From the cell containing the given text, extract its center point as [x, y] coordinate. 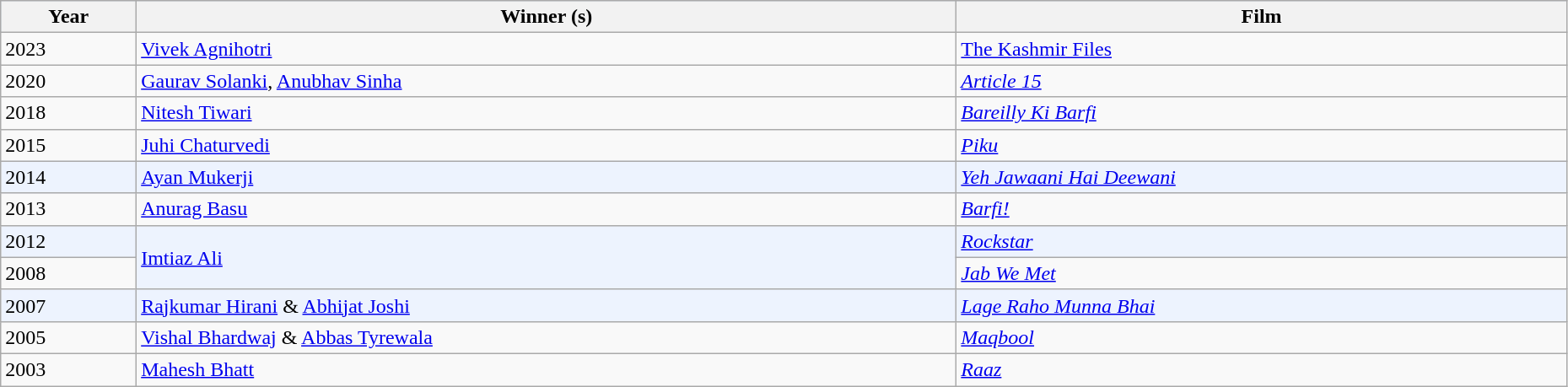
Piku [1262, 145]
2013 [69, 209]
2007 [69, 305]
Gaurav Solanki, Anubhav Sinha [547, 81]
Nitesh Tiwari [547, 113]
Film [1262, 17]
Raaz [1262, 369]
Mahesh Bhatt [547, 369]
2003 [69, 369]
Juhi Chaturvedi [547, 145]
Imtiaz Ali [547, 257]
Lage Raho Munna Bhai [1262, 305]
2005 [69, 337]
Article 15 [1262, 81]
Maqbool [1262, 337]
The Kashmir Files [1262, 49]
Anurag Basu [547, 209]
2014 [69, 177]
Ayan Mukerji [547, 177]
2020 [69, 81]
Vivek Agnihotri [547, 49]
Barfi! [1262, 209]
2012 [69, 241]
2015 [69, 145]
Jab We Met [1262, 273]
2018 [69, 113]
Yeh Jawaani Hai Deewani [1262, 177]
Winner (s) [547, 17]
Year [69, 17]
Bareilly Ki Barfi [1262, 113]
2008 [69, 273]
2023 [69, 49]
Vishal Bhardwaj & Abbas Tyrewala [547, 337]
Rajkumar Hirani & Abhijat Joshi [547, 305]
Rockstar [1262, 241]
